Output the (x, y) coordinate of the center of the cell containing the given text.  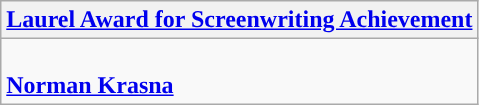
Laurel Award for Screenwriting Achievement (240, 20)
Norman Krasna (240, 72)
